Return the (X, Y) coordinate for the center point of the cell that contains the specified text.  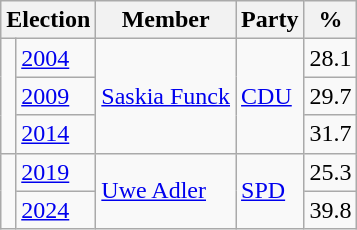
Saskia Funck (166, 96)
29.7 (330, 96)
Member (166, 20)
28.1 (330, 58)
25.3 (330, 172)
CDU (270, 96)
31.7 (330, 134)
2019 (56, 172)
2004 (56, 58)
Election (48, 20)
39.8 (330, 210)
Uwe Adler (166, 191)
Party (270, 20)
2024 (56, 210)
2014 (56, 134)
2009 (56, 96)
% (330, 20)
SPD (270, 191)
